Return the (x, y) coordinate for the center point of the cell that contains the specified text.  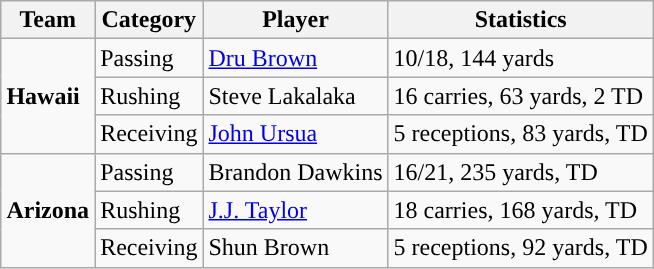
John Ursua (296, 134)
Steve Lakalaka (296, 96)
16 carries, 63 yards, 2 TD (520, 96)
5 receptions, 83 yards, TD (520, 134)
Category (149, 20)
J.J. Taylor (296, 210)
Statistics (520, 20)
Hawaii (48, 96)
10/18, 144 yards (520, 58)
18 carries, 168 yards, TD (520, 210)
Arizona (48, 210)
Shun Brown (296, 248)
Brandon Dawkins (296, 172)
16/21, 235 yards, TD (520, 172)
Team (48, 20)
Dru Brown (296, 58)
5 receptions, 92 yards, TD (520, 248)
Player (296, 20)
